Search for the cell housing the specified text and yield its [x, y] center coordinate. 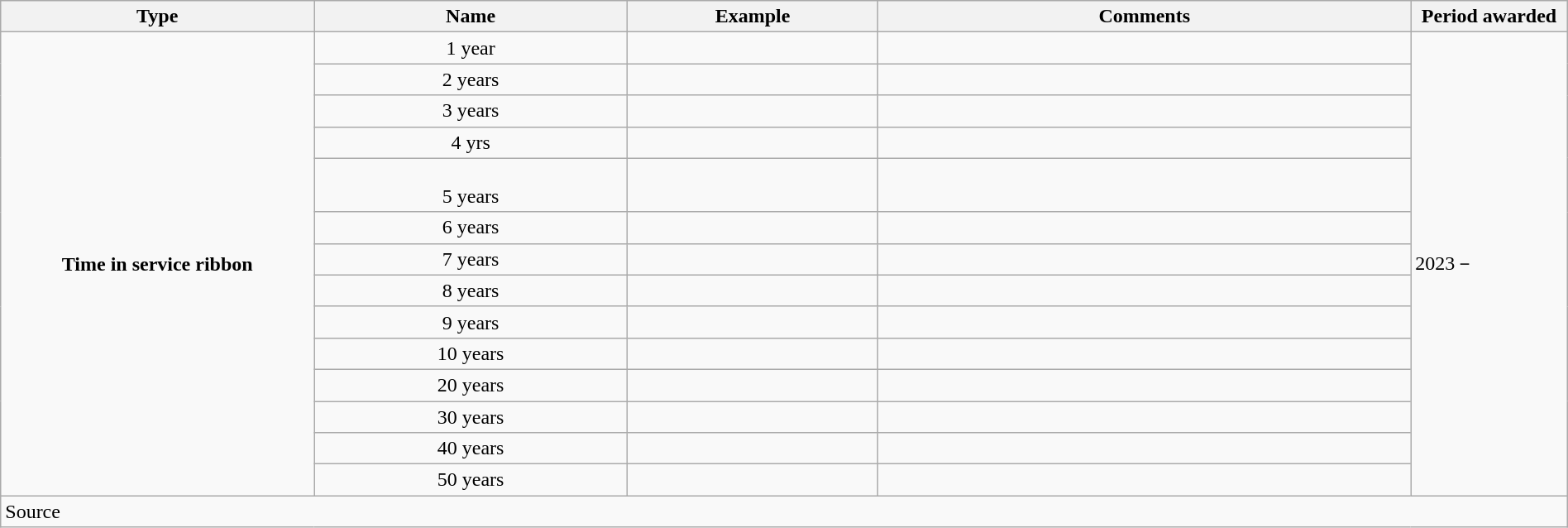
9 years [471, 322]
Name [471, 17]
3 years [471, 111]
1 year [471, 48]
2 years [471, 79]
2023－ [1489, 264]
50 years [471, 480]
30 years [471, 416]
Comments [1145, 17]
Period awarded [1489, 17]
20 years [471, 385]
Time in service ribbon [157, 264]
10 years [471, 353]
7 years [471, 259]
Type [157, 17]
6 years [471, 228]
Source [784, 511]
Example [753, 17]
40 years [471, 449]
4 yrs [471, 142]
8 years [471, 290]
5 years [471, 185]
